Return (x, y) of the center of cell containing provided text 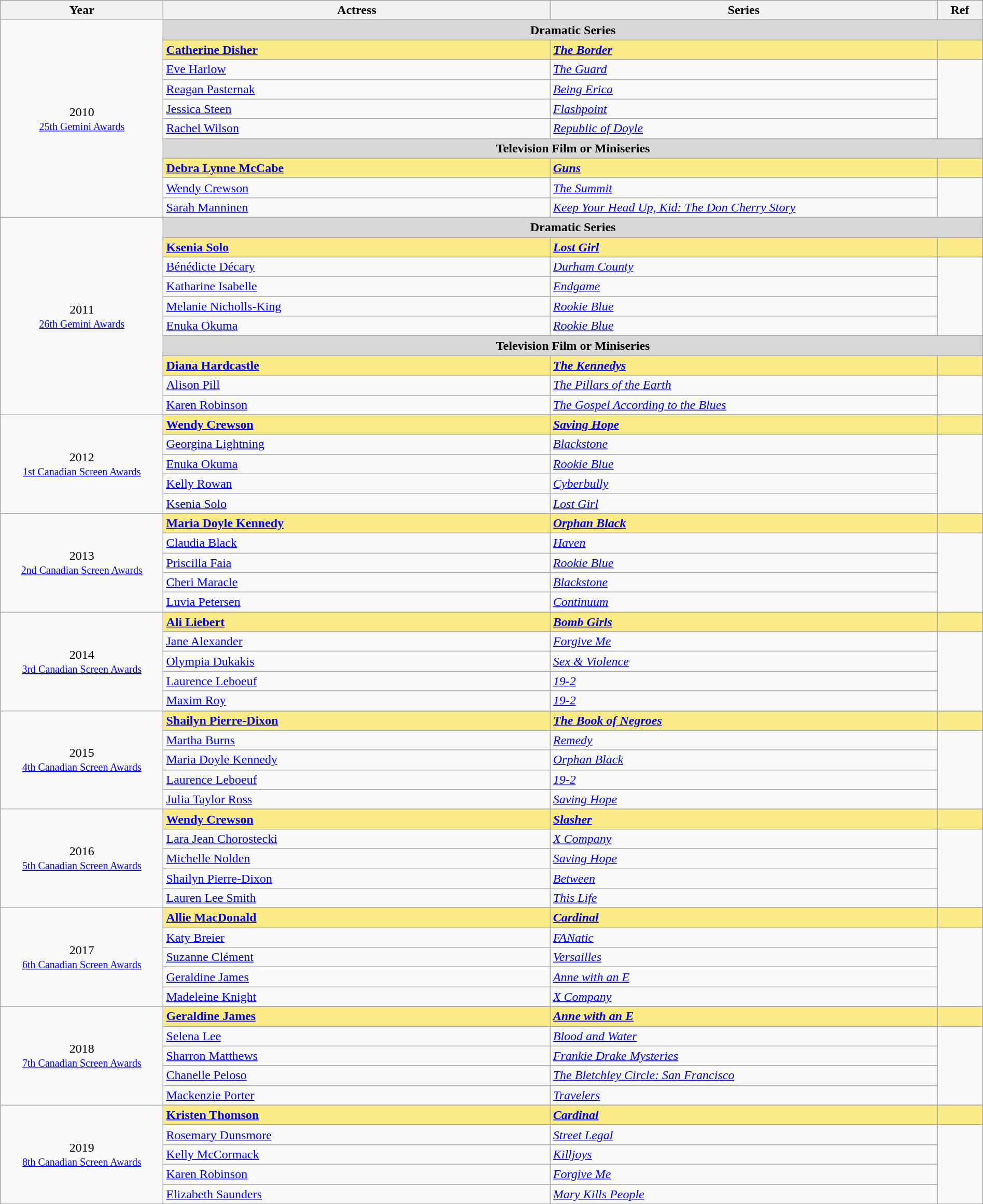
FANatic (743, 938)
Bénédicte Décary (357, 267)
Olympia Dukakis (357, 661)
Ref (960, 10)
2014 3rd Canadian Screen Awards (82, 661)
The Border (743, 50)
Katy Breier (357, 938)
Bomb Girls (743, 622)
Continuum (743, 602)
Endgame (743, 287)
Sarah Manninen (357, 207)
Mary Kills People (743, 1194)
Rachel Wilson (357, 129)
This Life (743, 898)
Slasher (743, 819)
2015 4th Canadian Screen Awards (82, 760)
Haven (743, 543)
2012 1st Canadian Screen Awards (82, 464)
Between (743, 879)
Diana Hardcastle (357, 365)
Frankie Drake Mysteries (743, 1056)
Michelle Nolden (357, 858)
Eve Harlow (357, 69)
Travelers (743, 1095)
Republic of Doyle (743, 129)
Luvia Petersen (357, 602)
Keep Your Head Up, Kid: The Don Cherry Story (743, 207)
Lara Jean Chorostecki (357, 839)
Katharine Isabelle (357, 287)
2019 8th Canadian Screen Awards (82, 1154)
2017 6th Canadian Screen Awards (82, 957)
Versailles (743, 957)
Allie MacDonald (357, 918)
Georgina Lightning (357, 444)
Selena Lee (357, 1036)
Maxim Roy (357, 701)
Kelly McCormack (357, 1154)
Ali Liebert (357, 622)
Kristen Thomson (357, 1115)
Suzanne Clément (357, 957)
Killjoys (743, 1154)
Jane Alexander (357, 642)
Catherine Disher (357, 50)
Kelly Rowan (357, 484)
Alison Pill (357, 385)
Year (82, 10)
2010 25th Gemini Awards (82, 119)
Jessica Steen (357, 109)
Reagan Pasternak (357, 89)
Julia Taylor Ross (357, 799)
Sex & Violence (743, 661)
Chanelle Peloso (357, 1075)
The Gospel According to the Blues (743, 405)
Actress (357, 10)
Durham County (743, 267)
2016 5th Canadian Screen Awards (82, 858)
2011 26th Gemini Awards (82, 316)
Remedy (743, 740)
Rosemary Dunsmore (357, 1135)
Street Legal (743, 1135)
Priscilla Faia (357, 562)
Melanie Nicholls-King (357, 306)
Cheri Maracle (357, 583)
Mackenzie Porter (357, 1095)
Claudia Black (357, 543)
Cyberbully (743, 484)
The Bletchley Circle: San Francisco (743, 1075)
Martha Burns (357, 740)
Blood and Water (743, 1036)
2018 7th Canadian Screen Awards (82, 1056)
The Book of Negroes (743, 720)
The Summit (743, 188)
Guns (743, 168)
Sharron Matthews (357, 1056)
Series (743, 10)
The Guard (743, 69)
Madeleine Knight (357, 997)
Lauren Lee Smith (357, 898)
Elizabeth Saunders (357, 1194)
Flashpoint (743, 109)
Debra Lynne McCabe (357, 168)
The Kennedys (743, 365)
Being Erica (743, 89)
The Pillars of the Earth (743, 385)
2013 2nd Canadian Screen Awards (82, 562)
